Capture the cell that displays the provided text and extract its [X, Y] central coordinate. 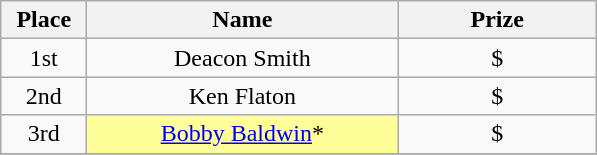
Name [242, 20]
Place [44, 20]
Prize [498, 20]
Ken Flaton [242, 96]
Bobby Baldwin* [242, 134]
3rd [44, 134]
2nd [44, 96]
1st [44, 58]
Deacon Smith [242, 58]
